From the cell containing the given text, extract its center point as [x, y] coordinate. 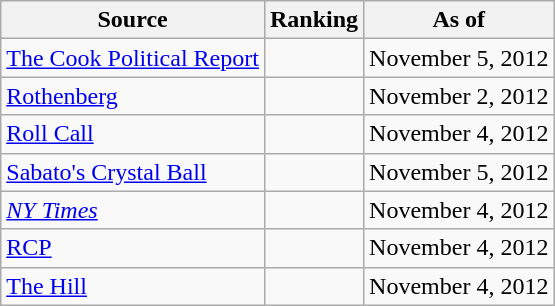
November 2, 2012 [459, 96]
Ranking [314, 20]
As of [459, 20]
The Hill [133, 286]
Source [133, 20]
RCP [133, 248]
NY Times [133, 210]
Roll Call [133, 134]
Sabato's Crystal Ball [133, 172]
The Cook Political Report [133, 58]
Rothenberg [133, 96]
